Detect which cell encompasses the target text, then output its (X, Y) center coordinate. 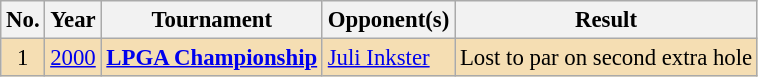
Juli Inkster (388, 58)
Year (73, 20)
Result (606, 20)
No. (23, 20)
Lost to par on second extra hole (606, 58)
LPGA Championship (212, 58)
Opponent(s) (388, 20)
1 (23, 58)
Tournament (212, 20)
2000 (73, 58)
